Detect which cell encompasses the target text, then output its (x, y) center coordinate. 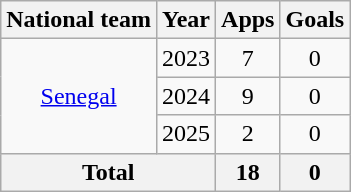
7 (248, 58)
2023 (186, 58)
9 (248, 96)
2 (248, 134)
2024 (186, 96)
Apps (248, 20)
Year (186, 20)
Senegal (79, 96)
Goals (315, 20)
Total (108, 172)
18 (248, 172)
National team (79, 20)
2025 (186, 134)
